Scan for the cell matching the given text and deliver its [x, y] coordinate at center. 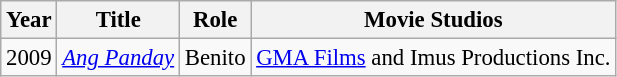
Movie Studios [434, 20]
Benito [214, 58]
Year [29, 20]
GMA Films and Imus Productions Inc. [434, 58]
Title [118, 20]
Role [214, 20]
Ang Panday [118, 58]
2009 [29, 58]
